Return the [x, y] coordinate for the center point of the cell that contains the specified text.  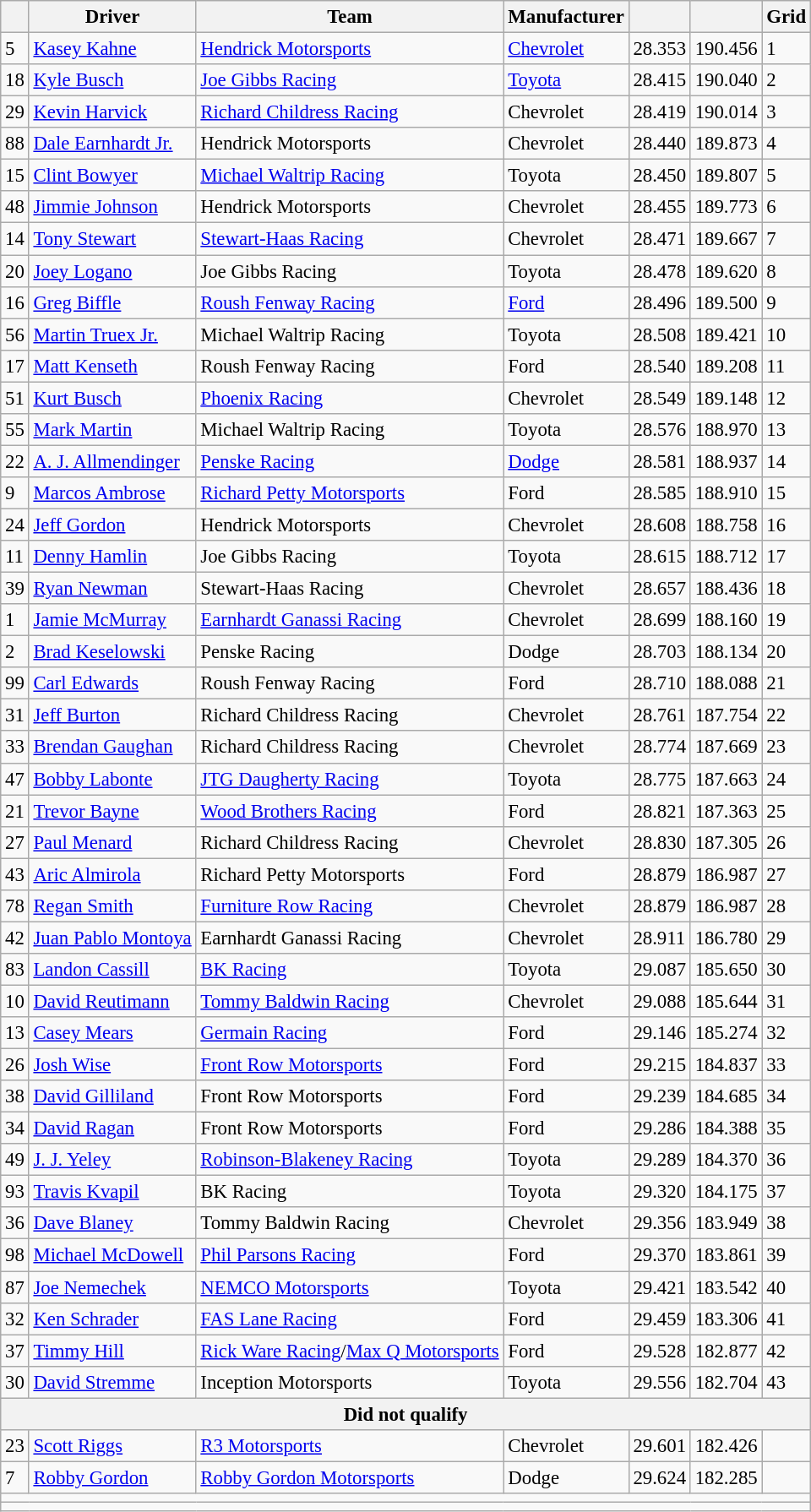
187.363 [727, 811]
Juan Pablo Montoya [112, 938]
Jeff Gordon [112, 525]
28.830 [659, 842]
Travis Kvapil [112, 1192]
Kurt Busch [112, 398]
Wood Brothers Racing [350, 811]
8 [786, 271]
Brad Keselowski [112, 652]
29.421 [659, 1287]
187.663 [727, 779]
188.088 [727, 683]
28.440 [659, 144]
28.549 [659, 398]
183.861 [727, 1255]
28 [786, 906]
Denny Hamlin [112, 557]
182.877 [727, 1351]
28.585 [659, 493]
28.608 [659, 525]
35 [786, 1129]
12 [786, 398]
Scott Riggs [112, 1446]
29.087 [659, 970]
29.624 [659, 1477]
78 [15, 906]
Team [350, 17]
185.650 [727, 970]
28.540 [659, 366]
28.710 [659, 683]
189.500 [727, 302]
Joey Logano [112, 271]
189.873 [727, 144]
28.353 [659, 49]
Driver [112, 17]
48 [15, 207]
Jamie McMurray [112, 620]
184.837 [727, 1065]
Josh Wise [112, 1065]
Michael McDowell [112, 1255]
Carl Edwards [112, 683]
51 [15, 398]
28.615 [659, 557]
David Ragan [112, 1129]
41 [786, 1319]
28.761 [659, 715]
189.807 [727, 176]
29.356 [659, 1224]
28.775 [659, 779]
Clint Bowyer [112, 176]
28.657 [659, 589]
David Gilliland [112, 1096]
99 [15, 683]
182.704 [727, 1382]
29.239 [659, 1096]
Matt Kenseth [112, 366]
JTG Daugherty Racing [350, 779]
28.450 [659, 176]
188.758 [727, 525]
56 [15, 334]
Kevin Harvick [112, 112]
29.320 [659, 1192]
Landon Cassill [112, 970]
Robby Gordon [112, 1477]
28.581 [659, 461]
Kasey Kahne [112, 49]
Grid [786, 17]
29.088 [659, 1001]
Phoenix Racing [350, 398]
19 [786, 620]
Inception Motorsports [350, 1382]
Ryan Newman [112, 589]
4 [786, 144]
183.306 [727, 1319]
Casey Mears [112, 1033]
188.134 [727, 652]
184.685 [727, 1096]
190.014 [727, 112]
28.496 [659, 302]
Trevor Bayne [112, 811]
188.910 [727, 493]
Jimmie Johnson [112, 207]
Phil Parsons Racing [350, 1255]
Robby Gordon Motorsports [350, 1477]
29.601 [659, 1446]
55 [15, 430]
29.146 [659, 1033]
183.949 [727, 1224]
Timmy Hill [112, 1351]
189.773 [727, 207]
185.274 [727, 1033]
Dale Earnhardt Jr. [112, 144]
28.455 [659, 207]
29.289 [659, 1160]
Ken Schrader [112, 1319]
28.478 [659, 271]
28.699 [659, 620]
J. J. Yeley [112, 1160]
28.911 [659, 938]
28.471 [659, 239]
Jeff Burton [112, 715]
Rick Ware Racing/Max Q Motorsports [350, 1351]
29.459 [659, 1319]
28.821 [659, 811]
49 [15, 1160]
Regan Smith [112, 906]
189.620 [727, 271]
Brendan Gaughan [112, 748]
Manufacturer [566, 17]
David Reutimann [112, 1001]
188.970 [727, 430]
184.175 [727, 1192]
187.754 [727, 715]
47 [15, 779]
Greg Biffle [112, 302]
189.421 [727, 334]
28.419 [659, 112]
93 [15, 1192]
6 [786, 207]
189.667 [727, 239]
88 [15, 144]
Kyle Busch [112, 80]
28.576 [659, 430]
29.556 [659, 1382]
87 [15, 1287]
R3 Motorsports [350, 1446]
Mark Martin [112, 430]
83 [15, 970]
29.215 [659, 1065]
189.148 [727, 398]
188.712 [727, 557]
190.456 [727, 49]
FAS Lane Racing [350, 1319]
40 [786, 1287]
Tony Stewart [112, 239]
David Stremme [112, 1382]
184.388 [727, 1129]
29.286 [659, 1129]
182.426 [727, 1446]
Robinson-Blakeney Racing [350, 1160]
Marcos Ambrose [112, 493]
Joe Nemechek [112, 1287]
190.040 [727, 80]
29.370 [659, 1255]
184.370 [727, 1160]
Did not qualify [405, 1414]
28.774 [659, 748]
187.305 [727, 842]
Furniture Row Racing [350, 906]
188.937 [727, 461]
98 [15, 1255]
185.644 [727, 1001]
Paul Menard [112, 842]
28.415 [659, 80]
28.508 [659, 334]
29.528 [659, 1351]
Bobby Labonte [112, 779]
Aric Almirola [112, 874]
3 [786, 112]
A. J. Allmendinger [112, 461]
187.669 [727, 748]
189.208 [727, 366]
182.285 [727, 1477]
188.160 [727, 620]
Martin Truex Jr. [112, 334]
188.436 [727, 589]
25 [786, 811]
NEMCO Motorsports [350, 1287]
28.703 [659, 652]
186.780 [727, 938]
Dave Blaney [112, 1224]
Germain Racing [350, 1033]
183.542 [727, 1287]
